For the text-containing cell, return its midpoint in [x, y] coordinate format. 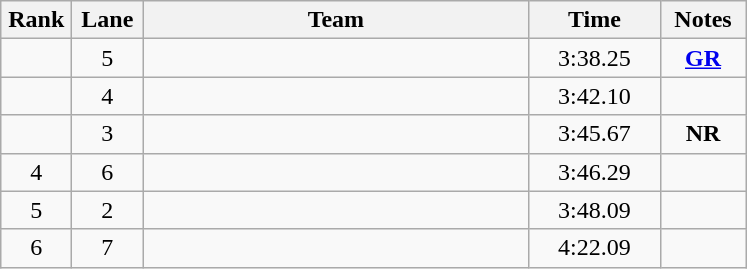
2 [108, 210]
3:42.10 [594, 96]
3:38.25 [594, 58]
3:45.67 [594, 134]
Notes [703, 20]
3 [108, 134]
GR [703, 58]
7 [108, 248]
Time [594, 20]
Team [336, 20]
4:22.09 [594, 248]
Lane [108, 20]
NR [703, 134]
Rank [36, 20]
3:48.09 [594, 210]
3:46.29 [594, 172]
